Provide the (X, Y) coordinate of the cell's center where the given text is located.  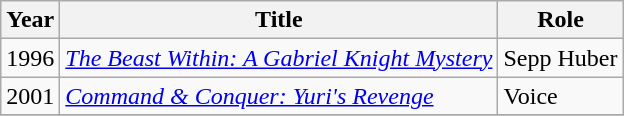
Year (30, 20)
The Beast Within: A Gabriel Knight Mystery (279, 58)
Voice (560, 96)
Sepp Huber (560, 58)
Command & Conquer: Yuri's Revenge (279, 96)
Title (279, 20)
1996 (30, 58)
2001 (30, 96)
Role (560, 20)
